Capture the cell that displays the provided text and extract its (X, Y) central coordinate. 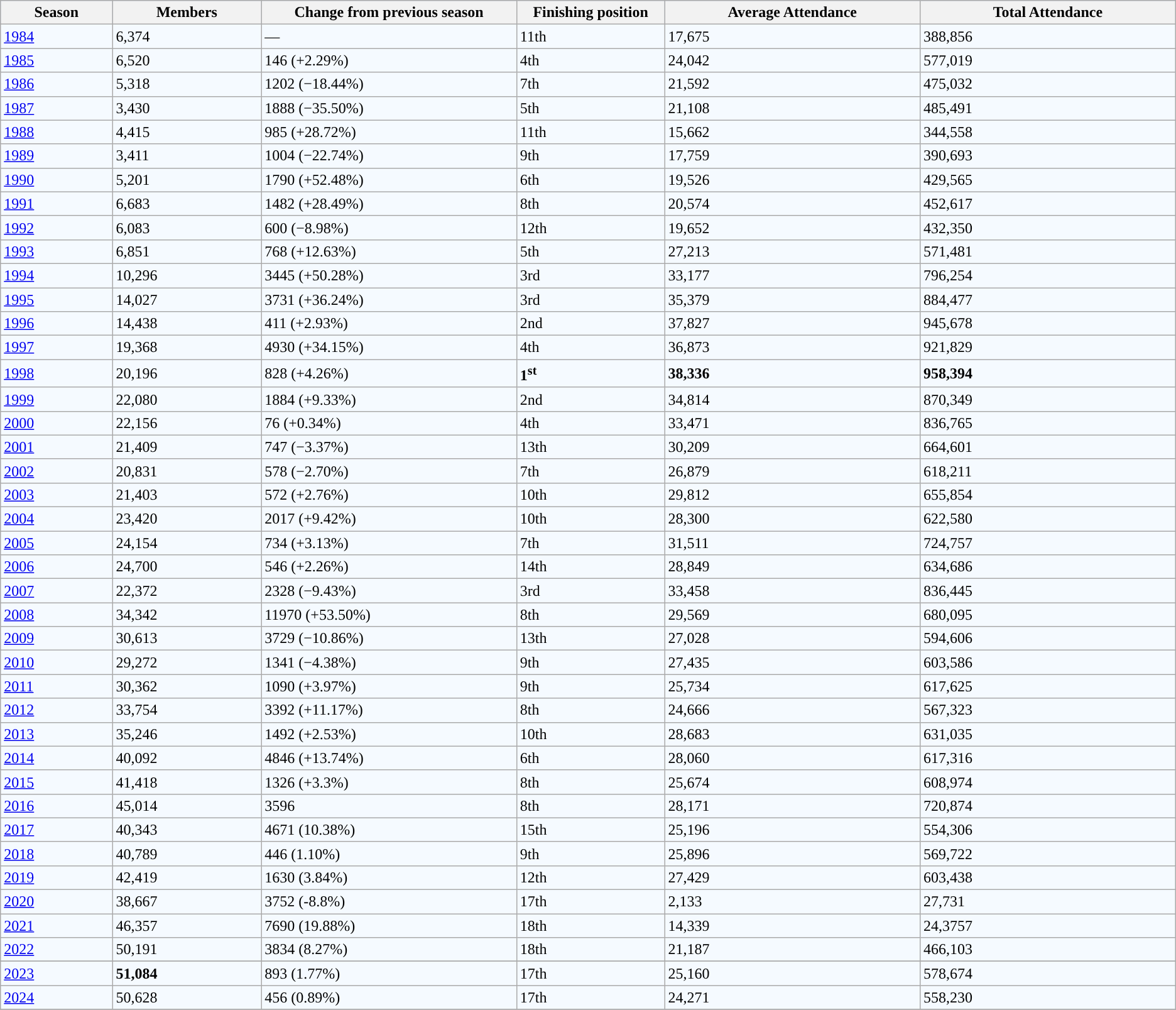
Total Attendance (1048, 13)
571,481 (1048, 251)
631,035 (1048, 734)
4846 (+13.74%) (389, 758)
30,613 (187, 639)
3,430 (187, 108)
893 (1.77%) (389, 974)
485,491 (1048, 108)
24,271 (793, 997)
3,411 (187, 156)
45,014 (187, 806)
3731 (+36.24%) (389, 300)
1492 (+2.53%) (389, 734)
36,873 (793, 348)
26,879 (793, 471)
14,027 (187, 300)
2006 (57, 567)
33,458 (793, 591)
603,586 (1048, 662)
6,520 (187, 60)
1884 (+9.33%) (389, 399)
870,349 (1048, 399)
28,849 (793, 567)
Members (187, 13)
617,316 (1048, 758)
24,666 (793, 710)
680,095 (1048, 615)
1997 (57, 348)
19,652 (793, 228)
Average Attendance (793, 13)
35,379 (793, 300)
24,3757 (1048, 926)
655,854 (1048, 495)
958,394 (1048, 373)
390,693 (1048, 156)
432,350 (1048, 228)
37,827 (793, 324)
28,300 (793, 519)
19,368 (187, 348)
17,759 (793, 156)
21,592 (793, 84)
1999 (57, 399)
747 (−3.37%) (389, 447)
Season (57, 13)
2014 (57, 758)
21,108 (793, 108)
1326 (+3.3%) (389, 782)
2003 (57, 495)
28,060 (793, 758)
4671 (10.38%) (389, 830)
25,896 (793, 854)
6,374 (187, 36)
985 (+28.72%) (389, 132)
25,734 (793, 686)
1202 (−18.44%) (389, 84)
664,601 (1048, 447)
1988 (57, 132)
1987 (57, 108)
34,814 (793, 399)
27,429 (793, 877)
40,789 (187, 854)
1004 (−22.74%) (389, 156)
Finishing position (591, 13)
1992 (57, 228)
734 (+3.13%) (389, 543)
1993 (57, 251)
452,617 (1048, 204)
2002 (57, 471)
2024 (57, 997)
2008 (57, 615)
1990 (57, 180)
27,028 (793, 639)
1986 (57, 84)
2015 (57, 782)
24,700 (187, 567)
600 (−8.98%) (389, 228)
23,420 (187, 519)
2007 (57, 591)
7690 (19.88%) (389, 926)
1996 (57, 324)
38,667 (187, 902)
466,103 (1048, 950)
724,757 (1048, 543)
3596 (389, 806)
35,246 (187, 734)
4930 (+34.15%) (389, 348)
1991 (57, 204)
836,445 (1048, 591)
1st (591, 373)
546 (+2.26%) (389, 567)
5,318 (187, 84)
2001 (57, 447)
— (389, 36)
25,674 (793, 782)
28,171 (793, 806)
51,084 (187, 974)
2021 (57, 926)
50,628 (187, 997)
29,569 (793, 615)
429,565 (1048, 180)
836,765 (1048, 423)
21,187 (793, 950)
46,357 (187, 926)
20,831 (187, 471)
720,874 (1048, 806)
6,083 (187, 228)
446 (1.10%) (389, 854)
15,662 (793, 132)
1984 (57, 36)
577,019 (1048, 60)
456 (0.89%) (389, 997)
622,580 (1048, 519)
6,683 (187, 204)
388,856 (1048, 36)
2328 (−9.43%) (389, 591)
10,296 (187, 275)
22,080 (187, 399)
2011 (57, 686)
618,211 (1048, 471)
884,477 (1048, 300)
2000 (57, 423)
2005 (57, 543)
2010 (57, 662)
578,674 (1048, 974)
3752 (-8.8%) (389, 902)
828 (+4.26%) (389, 373)
2017 (57, 830)
2016 (57, 806)
25,160 (793, 974)
21,409 (187, 447)
41,418 (187, 782)
5,201 (187, 180)
42,419 (187, 877)
Change from previous season (389, 13)
1998 (57, 373)
2023 (57, 974)
27,435 (793, 662)
558,230 (1048, 997)
569,722 (1048, 854)
1989 (57, 156)
20,574 (793, 204)
594,606 (1048, 639)
14th (591, 567)
634,686 (1048, 567)
921,829 (1048, 348)
28,683 (793, 734)
27,731 (1048, 902)
796,254 (1048, 275)
1995 (57, 300)
475,032 (1048, 84)
1790 (+52.48%) (389, 180)
14,339 (793, 926)
2,133 (793, 902)
31,511 (793, 543)
1985 (57, 60)
3834 (8.27%) (389, 950)
567,323 (1048, 710)
21,403 (187, 495)
2012 (57, 710)
33,177 (793, 275)
15th (591, 830)
11970 (+53.50%) (389, 615)
2013 (57, 734)
2020 (57, 902)
3445 (+50.28%) (389, 275)
25,196 (793, 830)
19,526 (793, 180)
344,558 (1048, 132)
33,471 (793, 423)
578 (−2.70%) (389, 471)
76 (+0.34%) (389, 423)
945,678 (1048, 324)
22,156 (187, 423)
3392 (+11.17%) (389, 710)
1090 (+3.97%) (389, 686)
34,342 (187, 615)
22,372 (187, 591)
2017 (+9.42%) (389, 519)
617,625 (1048, 686)
2018 (57, 854)
14,438 (187, 324)
6,851 (187, 251)
2009 (57, 639)
40,343 (187, 830)
29,272 (187, 662)
768 (+12.63%) (389, 251)
572 (+2.76%) (389, 495)
24,154 (187, 543)
40,092 (187, 758)
411 (+2.93%) (389, 324)
27,213 (793, 251)
33,754 (187, 710)
554,306 (1048, 830)
30,362 (187, 686)
1482 (+28.49%) (389, 204)
603,438 (1048, 877)
50,191 (187, 950)
20,196 (187, 373)
29,812 (793, 495)
608,974 (1048, 782)
4,415 (187, 132)
30,209 (793, 447)
1994 (57, 275)
1341 (−4.38%) (389, 662)
24,042 (793, 60)
146 (+2.29%) (389, 60)
2019 (57, 877)
2004 (57, 519)
3729 (−10.86%) (389, 639)
17,675 (793, 36)
1888 (−35.50%) (389, 108)
1630 (3.84%) (389, 877)
38,336 (793, 373)
2022 (57, 950)
